Return (X, Y) of the center of cell containing provided text 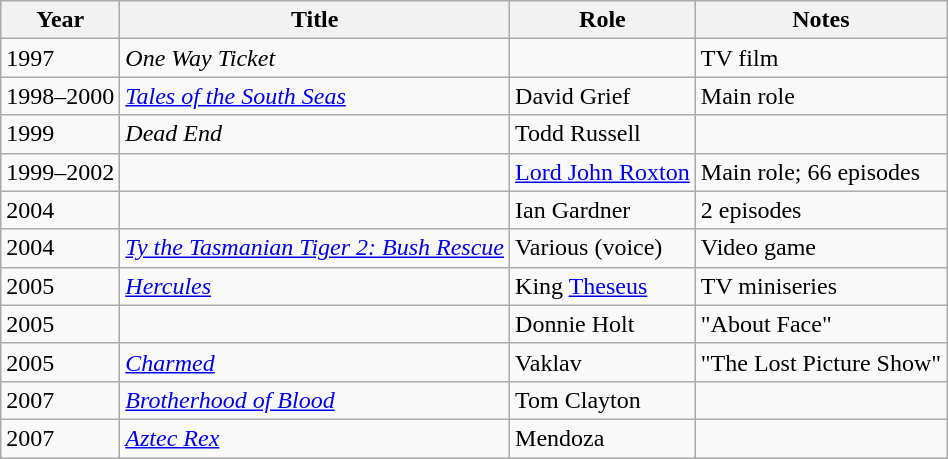
Title (315, 20)
David Grief (603, 96)
King Theseus (603, 286)
Ty the Tasmanian Tiger 2: Bush Rescue (315, 248)
Aztec Rex (315, 438)
Donnie Holt (603, 324)
Brotherhood of Blood (315, 400)
Mendoza (603, 438)
Dead End (315, 134)
Tales of the South Seas (315, 96)
Charmed (315, 362)
Todd Russell (603, 134)
Main role; 66 episodes (820, 172)
Ian Gardner (603, 210)
"The Lost Picture Show" (820, 362)
Hercules (315, 286)
Vaklav (603, 362)
1999 (60, 134)
Year (60, 20)
Lord John Roxton (603, 172)
1998–2000 (60, 96)
Tom Clayton (603, 400)
TV miniseries (820, 286)
1997 (60, 58)
"About Face" (820, 324)
Role (603, 20)
TV film (820, 58)
2 episodes (820, 210)
1999–2002 (60, 172)
Various (voice) (603, 248)
Notes (820, 20)
Video game (820, 248)
Main role (820, 96)
One Way Ticket (315, 58)
